Output the [x, y] coordinate of the center of the cell containing the given text.  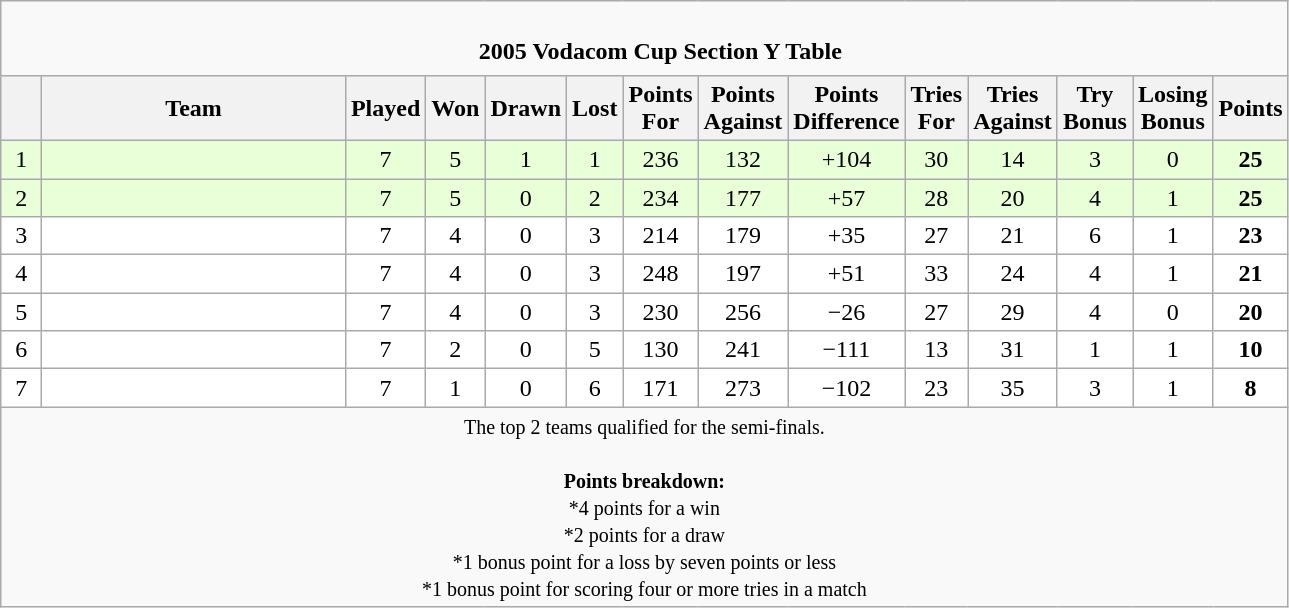
241 [743, 350]
132 [743, 159]
197 [743, 274]
Points Against [743, 108]
+51 [846, 274]
+57 [846, 197]
Drawn [526, 108]
Won [456, 108]
Points [1250, 108]
−111 [846, 350]
171 [660, 388]
234 [660, 197]
+104 [846, 159]
14 [1013, 159]
273 [743, 388]
Tries For [936, 108]
35 [1013, 388]
Tries Against [1013, 108]
256 [743, 312]
−26 [846, 312]
13 [936, 350]
8 [1250, 388]
33 [936, 274]
248 [660, 274]
10 [1250, 350]
214 [660, 236]
177 [743, 197]
+35 [846, 236]
Points For [660, 108]
29 [1013, 312]
Lost [595, 108]
28 [936, 197]
Losing Bonus [1172, 108]
30 [936, 159]
236 [660, 159]
Points Difference [846, 108]
−102 [846, 388]
Team [194, 108]
24 [1013, 274]
31 [1013, 350]
230 [660, 312]
Played [385, 108]
179 [743, 236]
130 [660, 350]
Try Bonus [1094, 108]
